Provide the (x, y) coordinate of the cell's center where the given text is located.  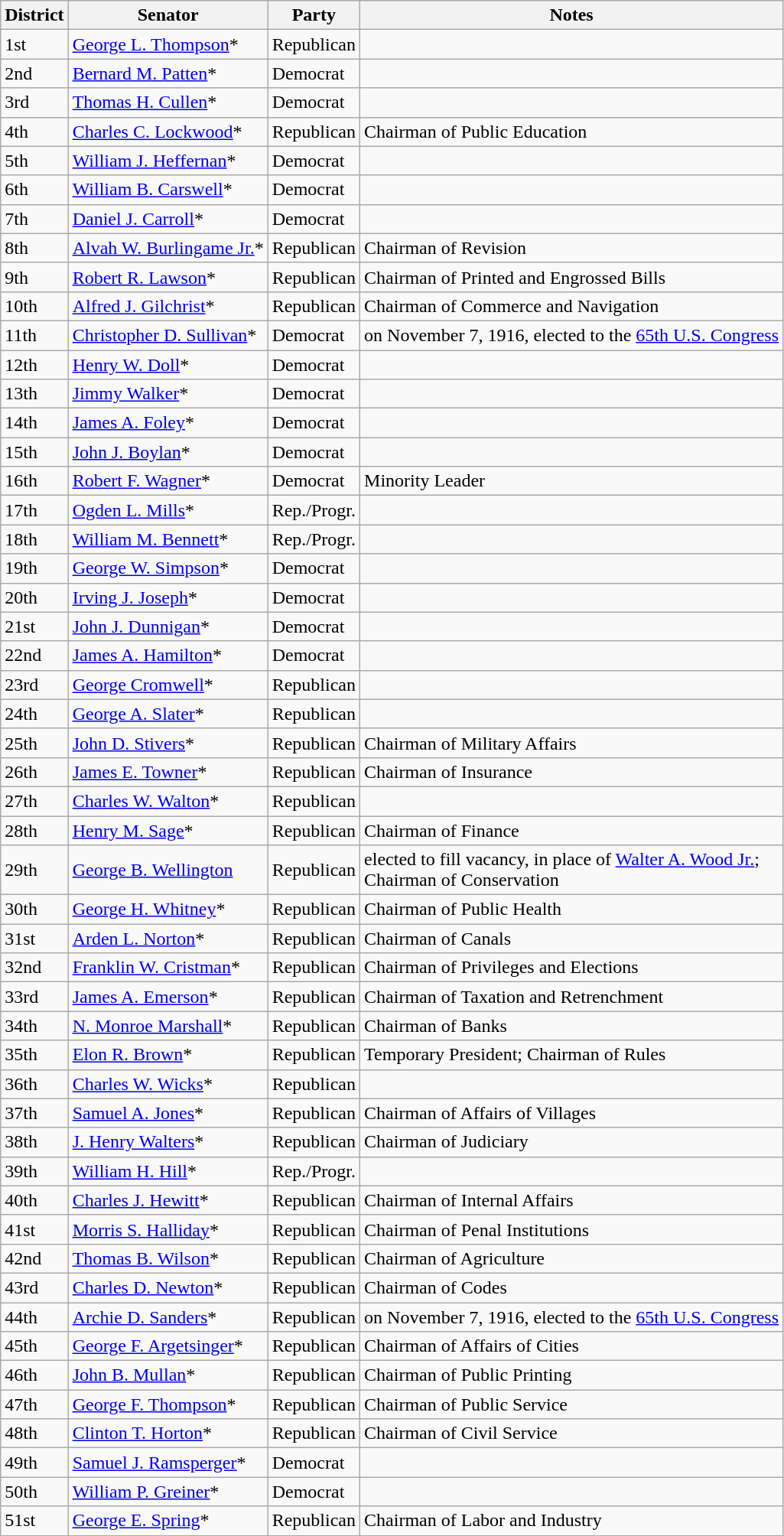
Bernard M. Patten* (168, 73)
Chairman of Privileges and Elections (572, 968)
J. Henry Walters* (168, 1142)
43rd (34, 1287)
Alvah W. Burlingame Jr.* (168, 248)
21st (34, 626)
Irving J. Joseph* (168, 597)
Chairman of Commerce and Navigation (572, 306)
38th (34, 1142)
Chairman of Insurance (572, 772)
Elon R. Brown* (168, 1055)
6th (34, 190)
28th (34, 830)
Chairman of Affairs of Cities (572, 1346)
elected to fill vacancy, in place of Walter A. Wood Jr.; Chairman of Conservation (572, 871)
William M. Bennett* (168, 539)
George L. Thompson* (168, 44)
Chairman of Public Health (572, 910)
Henry W. Doll* (168, 365)
12th (34, 365)
49th (34, 1463)
37th (34, 1113)
N. Monroe Marshall* (168, 1026)
Chairman of Civil Service (572, 1433)
30th (34, 910)
George F. Thompson* (168, 1404)
22nd (34, 656)
9th (34, 277)
Chairman of Labor and Industry (572, 1521)
Jimmy Walker* (168, 394)
36th (34, 1084)
Minority Leader (572, 481)
17th (34, 510)
George Cromwell* (168, 685)
40th (34, 1200)
18th (34, 539)
Chairman of Revision (572, 248)
Samuel J. Ramsperger* (168, 1463)
Arden L. Norton* (168, 939)
William P. Greiner* (168, 1492)
45th (34, 1346)
District (34, 15)
Henry M. Sage* (168, 830)
Robert R. Lawson* (168, 277)
Charles W. Wicks* (168, 1084)
51st (34, 1521)
31st (34, 939)
Chairman of Internal Affairs (572, 1200)
Clinton T. Horton* (168, 1433)
47th (34, 1404)
Chairman of Taxation and Retrenchment (572, 997)
34th (34, 1026)
44th (34, 1316)
Charles W. Walton* (168, 801)
Notes (572, 15)
Chairman of Finance (572, 830)
Archie D. Sanders* (168, 1316)
Chairman of Military Affairs (572, 743)
William H. Hill* (168, 1171)
Chairman of Agriculture (572, 1258)
19th (34, 568)
John J. Dunnigan* (168, 626)
46th (34, 1375)
Thomas H. Cullen* (168, 103)
Morris S. Halliday* (168, 1229)
26th (34, 772)
William J. Heffernan* (168, 161)
James A. Foley* (168, 423)
William B. Carswell* (168, 190)
8th (34, 248)
1st (34, 44)
4th (34, 132)
Daniel J. Carroll* (168, 219)
24th (34, 714)
Chairman of Judiciary (572, 1142)
Charles D. Newton* (168, 1287)
5th (34, 161)
Chairman of Public Education (572, 132)
50th (34, 1492)
John D. Stivers* (168, 743)
7th (34, 219)
13th (34, 394)
23rd (34, 685)
3rd (34, 103)
James E. Towner* (168, 772)
15th (34, 452)
Chairman of Printed and Engrossed Bills (572, 277)
George F. Argetsinger* (168, 1346)
39th (34, 1171)
Alfred J. Gilchrist* (168, 306)
John J. Boylan* (168, 452)
George A. Slater* (168, 714)
2nd (34, 73)
James A. Emerson* (168, 997)
10th (34, 306)
14th (34, 423)
Senator (168, 15)
32nd (34, 968)
Chairman of Banks (572, 1026)
25th (34, 743)
Temporary President; Chairman of Rules (572, 1055)
Chairman of Penal Institutions (572, 1229)
35th (34, 1055)
George E. Spring* (168, 1521)
John B. Mullan* (168, 1375)
George W. Simpson* (168, 568)
11th (34, 335)
Chairman of Canals (572, 939)
James A. Hamilton* (168, 656)
Christopher D. Sullivan* (168, 335)
Charles C. Lockwood* (168, 132)
Samuel A. Jones* (168, 1113)
Thomas B. Wilson* (168, 1258)
20th (34, 597)
Ogden L. Mills* (168, 510)
George H. Whitney* (168, 910)
Chairman of Affairs of Villages (572, 1113)
Chairman of Codes (572, 1287)
16th (34, 481)
27th (34, 801)
48th (34, 1433)
42nd (34, 1258)
Robert F. Wagner* (168, 481)
Chairman of Public Service (572, 1404)
33rd (34, 997)
Party (314, 15)
George B. Wellington (168, 871)
Franklin W. Cristman* (168, 968)
29th (34, 871)
41st (34, 1229)
Chairman of Public Printing (572, 1375)
Charles J. Hewitt* (168, 1200)
